For the text-containing cell, return its midpoint in (X, Y) coordinate format. 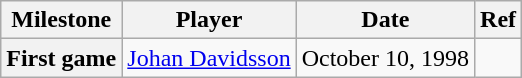
Player (209, 20)
First game (62, 58)
October 10, 1998 (385, 58)
Ref (498, 20)
Milestone (62, 20)
Date (385, 20)
Johan Davidsson (209, 58)
